Search for the cell housing the specified text and yield its (X, Y) center coordinate. 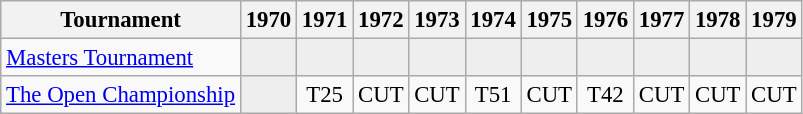
1977 (661, 20)
T51 (493, 95)
1970 (268, 20)
1979 (774, 20)
1973 (437, 20)
1974 (493, 20)
1972 (381, 20)
1971 (325, 20)
Masters Tournament (121, 58)
1976 (605, 20)
1978 (718, 20)
1975 (549, 20)
Tournament (121, 20)
T25 (325, 95)
T42 (605, 95)
The Open Championship (121, 95)
